Identify which cell holds the provided text, then report its [X, Y] central coordinate. 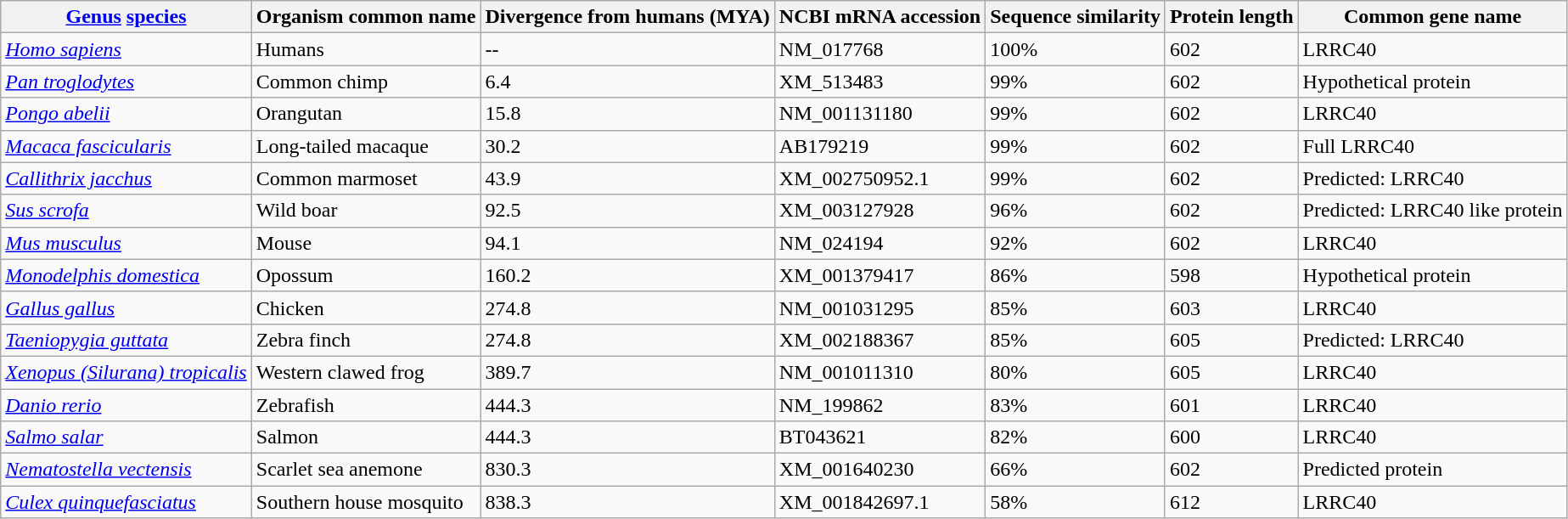
NCBI mRNA accession [880, 17]
Salmon [366, 437]
XM_001842697.1 [880, 502]
XM_513483 [880, 82]
Genus species [126, 17]
6.4 [627, 82]
603 [1231, 307]
30.2 [627, 146]
838.3 [627, 502]
Humans [366, 49]
80% [1076, 372]
Xenopus (Silurana) tropicalis [126, 372]
Full LRRC40 [1433, 146]
Predicted: LRRC40 like protein [1433, 211]
XM_003127928 [880, 211]
Wild boar [366, 211]
389.7 [627, 372]
Sequence similarity [1076, 17]
-- [627, 49]
XM_001379417 [880, 275]
Zebra finch [366, 340]
Gallus gallus [126, 307]
Pongo abelii [126, 114]
Protein length [1231, 17]
600 [1231, 437]
Common chimp [366, 82]
82% [1076, 437]
NM_017768 [880, 49]
Western clawed frog [366, 372]
Mus musculus [126, 243]
830.3 [627, 470]
AB179219 [880, 146]
Zebrafish [366, 405]
Common gene name [1433, 17]
58% [1076, 502]
NM_199862 [880, 405]
160.2 [627, 275]
92% [1076, 243]
43.9 [627, 178]
Sus scrofa [126, 211]
Pan troglodytes [126, 82]
Chicken [366, 307]
Long-tailed macaque [366, 146]
Callithrix jacchus [126, 178]
Culex quinquefasciatus [126, 502]
96% [1076, 211]
NM_001031295 [880, 307]
Common marmoset [366, 178]
Macaca fascicularis [126, 146]
83% [1076, 405]
612 [1231, 502]
XM_001640230 [880, 470]
XM_002188367 [880, 340]
Mouse [366, 243]
100% [1076, 49]
Danio rerio [126, 405]
Southern house mosquito [366, 502]
Organism common name [366, 17]
XM_002750952.1 [880, 178]
NM_001131180 [880, 114]
Monodelphis domestica [126, 275]
Divergence from humans (MYA) [627, 17]
Salmo salar [126, 437]
92.5 [627, 211]
66% [1076, 470]
598 [1231, 275]
601 [1231, 405]
Homo sapiens [126, 49]
94.1 [627, 243]
Nematostella vectensis [126, 470]
Scarlet sea anemone [366, 470]
NM_001011310 [880, 372]
15.8 [627, 114]
Opossum [366, 275]
BT043621 [880, 437]
Taeniopygia guttata [126, 340]
Orangutan [366, 114]
NM_024194 [880, 243]
Predicted protein [1433, 470]
86% [1076, 275]
